Detect which cell encompasses the target text, then output its (X, Y) center coordinate. 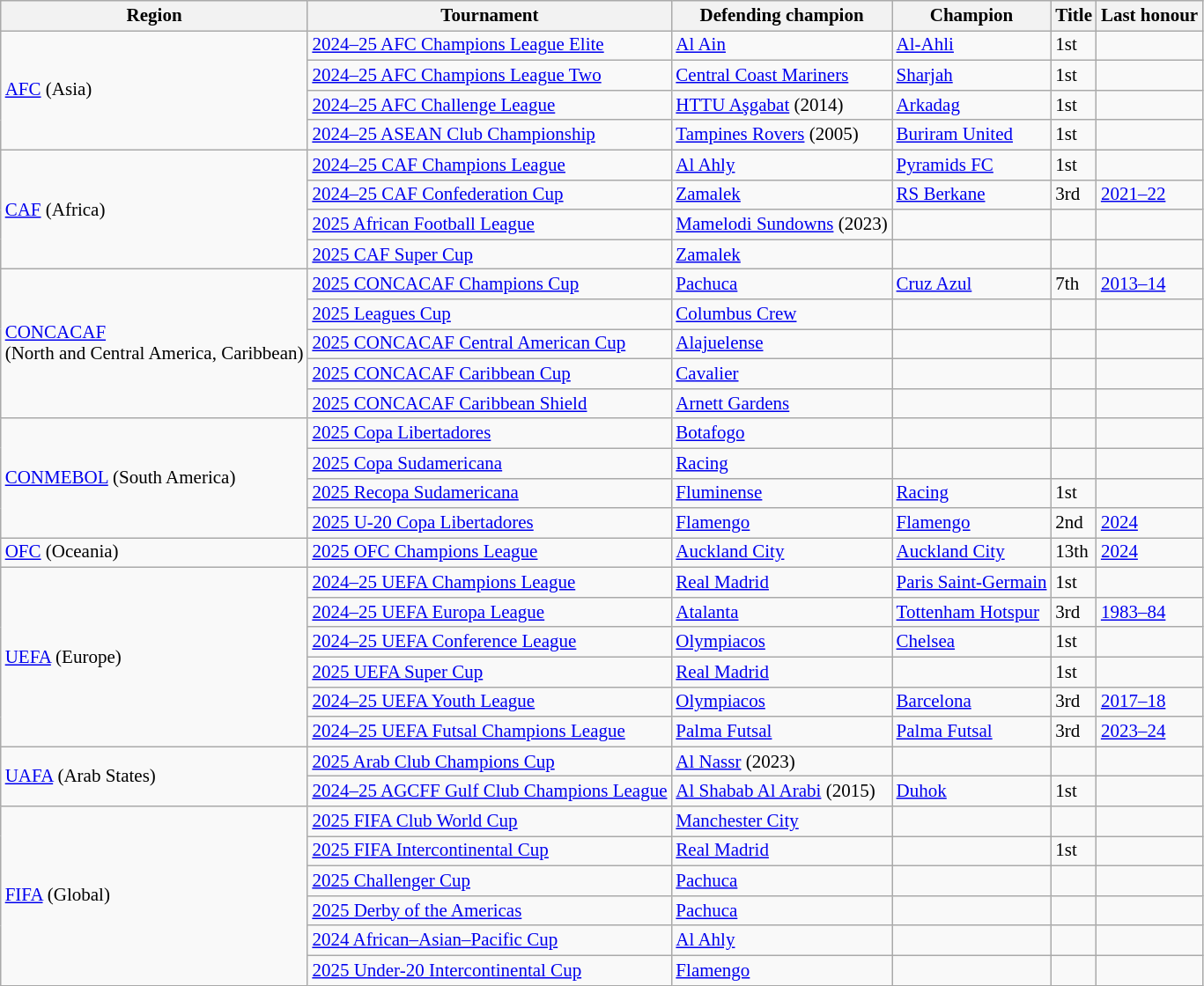
13th (1074, 553)
Title (1074, 16)
Manchester City (781, 821)
2025 Recopa Sudamericana (490, 493)
2024–25 AFC Champions League Two (490, 76)
2025 CAF Super Cup (490, 254)
Arkadag (972, 105)
Botafogo (781, 433)
Tampines Rovers (2005) (781, 135)
Tournament (490, 16)
Al Nassr (2023) (781, 762)
AFC (Asia) (155, 91)
UEFA (Europe) (155, 657)
2025 Arab Club Champions Cup (490, 762)
2025 Challenger Cup (490, 881)
2025 Copa Sudamericana (490, 463)
2025 CONCACAF Caribbean Shield (490, 403)
Mamelodi Sundowns (2023) (781, 224)
2025 Under-20 Intercontinental Cup (490, 970)
Al Ain (781, 46)
2024–25 UEFA Champions League (490, 583)
Cavalier (781, 373)
2025 Copa Libertadores (490, 433)
Al-Ahli (972, 46)
RS Berkane (972, 195)
Atalanta (781, 613)
2024–25 UEFA Youth League (490, 702)
1983–84 (1149, 613)
Paris Saint-Germain (972, 583)
2nd (1074, 523)
2024–25 AFC Champions League Elite (490, 46)
2017–18 (1149, 702)
Sharjah (972, 76)
2024–25 CAF Champions League (490, 165)
2024–25 UEFA Europa League (490, 613)
CONCACAF(North and Central America, Caribbean) (155, 343)
Defending champion (781, 16)
2024–25 ASEAN Club Championship (490, 135)
2025 Derby of the Americas (490, 910)
Fluminense (781, 493)
HTTU Aşgabat (2014) (781, 105)
2013–14 (1149, 284)
Region (155, 16)
UAFA (Arab States) (155, 776)
7th (1074, 284)
Pyramids FC (972, 165)
2025 UEFA Super Cup (490, 672)
Tottenham Hotspur (972, 613)
2025 OFC Champions League (490, 553)
FIFA (Global) (155, 896)
2024–25 UEFA Futsal Champions League (490, 732)
Alajuelense (781, 344)
2024–25 AFC Challenge League (490, 105)
2024–25 CAF Confederation Cup (490, 195)
2024 African–Asian–Pacific Cup (490, 940)
2025 CONCACAF Central American Cup (490, 344)
Al Shabab Al Arabi (2015) (781, 791)
Duhok (972, 791)
Chelsea (972, 642)
Buriram United (972, 135)
2025 African Football League (490, 224)
Central Coast Mariners (781, 76)
2023–24 (1149, 732)
2024–25 UEFA Conference League (490, 642)
2025 FIFA Club World Cup (490, 821)
Columbus Crew (781, 314)
2024–25 AGCFF Gulf Club Champions League (490, 791)
2021–22 (1149, 195)
2025 FIFA Intercontinental Cup (490, 851)
CONMEBOL (South America) (155, 478)
OFC (Oceania) (155, 553)
2025 CONCACAF Champions Cup (490, 284)
2025 CONCACAF Caribbean Cup (490, 373)
Champion (972, 16)
CAF (Africa) (155, 210)
Last honour (1149, 16)
Barcelona (972, 702)
Arnett Gardens (781, 403)
2025 Leagues Cup (490, 314)
2025 U-20 Copa Libertadores (490, 523)
Cruz Azul (972, 284)
